Find where the given text appears and provide that cell's center as [x, y] coordinate. 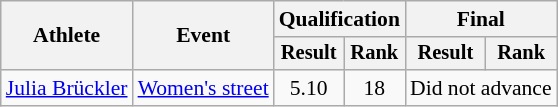
Athlete [67, 36]
5.10 [309, 88]
Did not advance [481, 88]
Women's street [204, 88]
Julia Brückler [67, 88]
Event [204, 36]
Qualification [340, 19]
Final [481, 19]
18 [374, 88]
